Extract the [x, y] coordinate from the center of the cell holding the provided text.  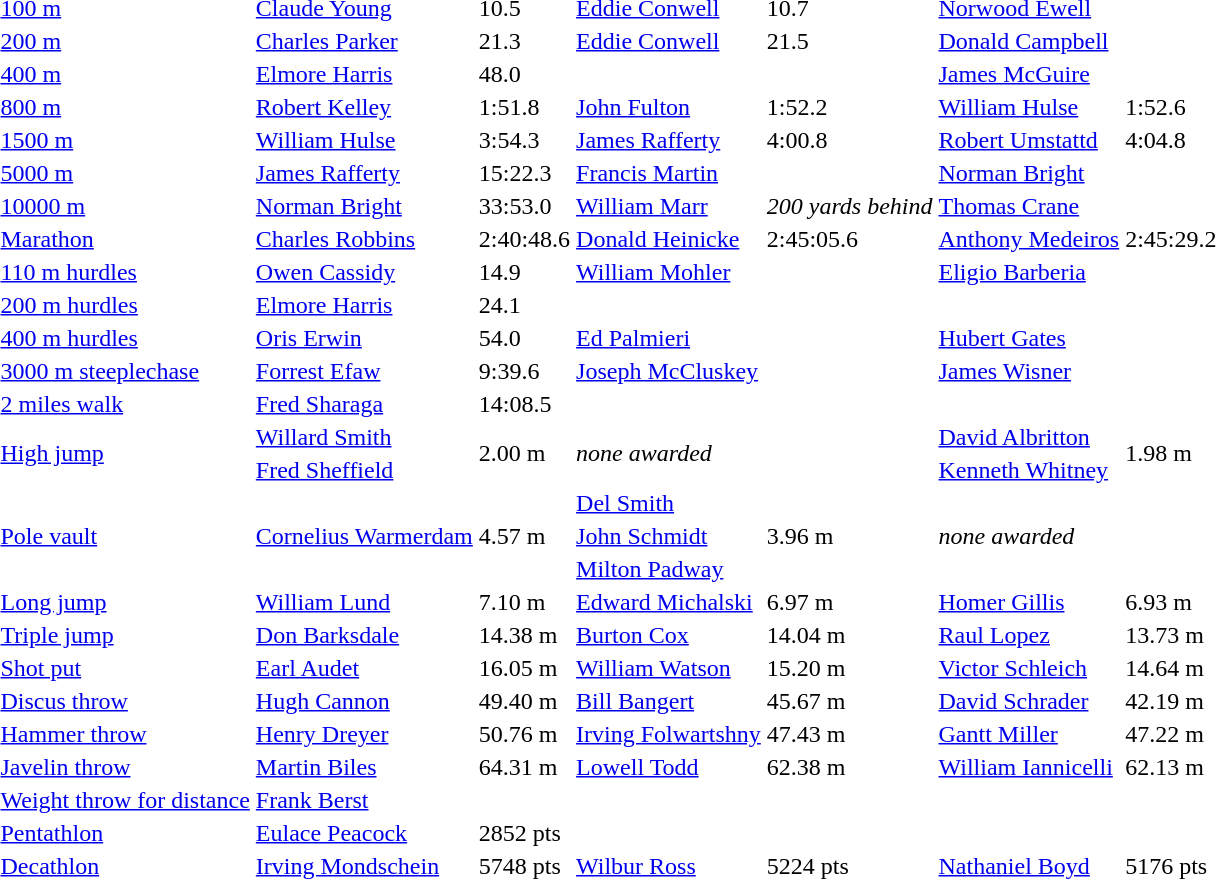
William Iannicelli [1029, 767]
2:45:05.6 [850, 239]
24.1 [524, 305]
Donald Heinicke [669, 239]
45.67 m [850, 701]
6.97 m [850, 602]
William Mohler [669, 272]
2.00 m [524, 454]
Francis Martin [669, 173]
50.76 m [524, 734]
Martin Biles [364, 767]
Fred Sheffield [364, 470]
Edward Michalski [669, 602]
4:00.8 [850, 140]
Eligio Barberia [1029, 272]
16.05 m [524, 668]
Don Barksdale [364, 635]
2:40:48.6 [524, 239]
Thomas Crane [1029, 206]
Charles Parker [364, 41]
Robert Kelley [364, 107]
14.38 m [524, 635]
Eulace Peacock [364, 833]
Henry Dreyer [364, 734]
Cornelius Warmerdam [364, 536]
1:51.8 [524, 107]
33:53.0 [524, 206]
Lowell Todd [669, 767]
Irving Folwartshny [669, 734]
14.9 [524, 272]
Frank Berst [364, 800]
James Wisner [1029, 371]
9:39.6 [524, 371]
William Lund [364, 602]
Willard Smith [364, 437]
Bill Bangert [669, 701]
Eddie Conwell [669, 41]
Milton Padway [669, 569]
Fred Sharaga [364, 404]
Del Smith [669, 503]
Gantt Miller [1029, 734]
64.31 m [524, 767]
2852 pts [524, 833]
David Albritton [1029, 437]
Burton Cox [669, 635]
William Marr [669, 206]
4.57 m [524, 536]
Forrest Efaw [364, 371]
49.40 m [524, 701]
7.10 m [524, 602]
Victor Schleich [1029, 668]
1:52.2 [850, 107]
21.5 [850, 41]
Hugh Cannon [364, 701]
Charles Robbins [364, 239]
3:54.3 [524, 140]
Owen Cassidy [364, 272]
14:08.5 [524, 404]
3.96 m [850, 536]
James McGuire [1029, 74]
62.38 m [850, 767]
William Watson [669, 668]
Ed Palmieri [669, 338]
Kenneth Whitney [1029, 470]
Anthony Medeiros [1029, 239]
Raul Lopez [1029, 635]
Donald Campbell [1029, 41]
200 yards behind [850, 206]
John Schmidt [669, 536]
15:22.3 [524, 173]
Hubert Gates [1029, 338]
Homer Gillis [1029, 602]
14.04 m [850, 635]
John Fulton [669, 107]
47.43 m [850, 734]
none awarded [754, 454]
Robert Umstattd [1029, 140]
54.0 [524, 338]
Joseph McCluskey [669, 371]
21.3 [524, 41]
Oris Erwin [364, 338]
15.20 m [850, 668]
David Schrader [1029, 701]
48.0 [524, 74]
Earl Audet [364, 668]
